Provide the [x, y] coordinate of the cell's center where the given text is located.  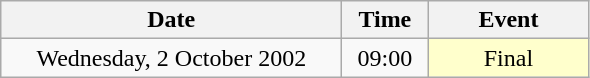
09:00 [385, 58]
Event [508, 20]
Time [385, 20]
Date [172, 20]
Wednesday, 2 October 2002 [172, 58]
Final [508, 58]
